Pinpoint the cell where the given text exists, returning its (X, Y) midpoint coordinate. 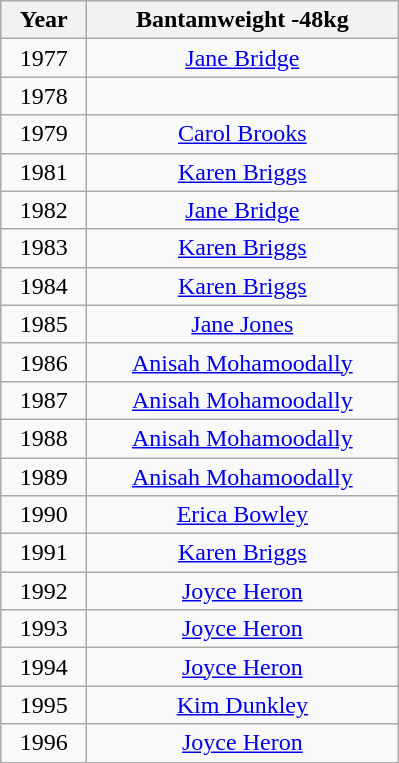
1990 (44, 515)
1977 (44, 58)
1981 (44, 172)
1985 (44, 324)
1986 (44, 362)
Jane Jones (242, 324)
1979 (44, 134)
1995 (44, 705)
Carol Brooks (242, 134)
1984 (44, 286)
1987 (44, 400)
Bantamweight -48kg (242, 20)
1982 (44, 210)
1988 (44, 438)
1991 (44, 553)
1994 (44, 667)
1983 (44, 248)
Erica Bowley (242, 515)
1992 (44, 591)
Kim Dunkley (242, 705)
Year (44, 20)
1996 (44, 743)
1989 (44, 477)
1978 (44, 96)
1993 (44, 629)
